Identify which cell holds the provided text, then report its [X, Y] central coordinate. 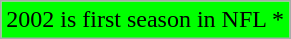
2002 is first season in NFL * [146, 20]
